Search for the cell housing the specified text and yield its (x, y) center coordinate. 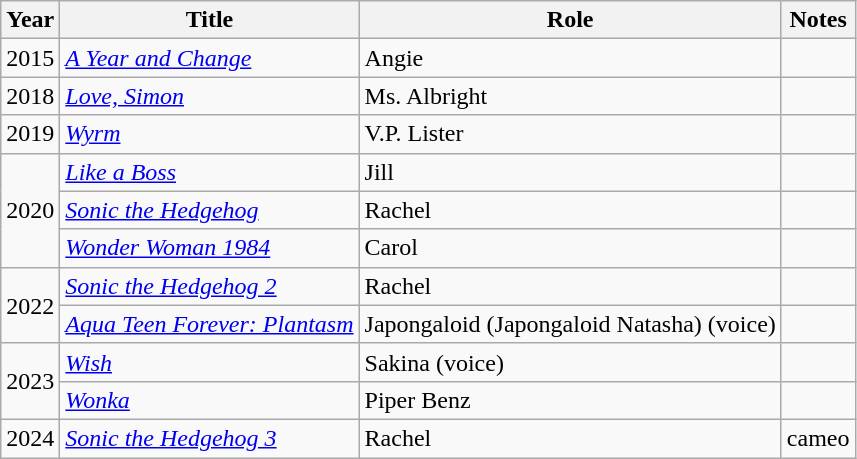
Sonic the Hedgehog 3 (210, 438)
2020 (30, 210)
Wyrm (210, 134)
Sonic the Hedgehog (210, 210)
Carol (570, 248)
2023 (30, 381)
Year (30, 20)
Sakina (voice) (570, 362)
Like a Boss (210, 172)
Wish (210, 362)
2019 (30, 134)
Jill (570, 172)
2022 (30, 305)
2018 (30, 96)
Wonder Woman 1984 (210, 248)
2015 (30, 58)
Piper Benz (570, 400)
A Year and Change (210, 58)
Sonic the Hedgehog 2 (210, 286)
Wonka (210, 400)
Notes (818, 20)
Aqua Teen Forever: Plantasm (210, 324)
2024 (30, 438)
Love, Simon (210, 96)
Angie (570, 58)
V.P. Lister (570, 134)
Role (570, 20)
cameo (818, 438)
Ms. Albright (570, 96)
Title (210, 20)
Japongaloid (Japongaloid Natasha) (voice) (570, 324)
